Return the [x, y] coordinate for the center point of the cell that contains the specified text.  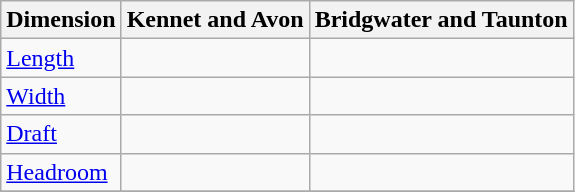
Kennet and Avon [215, 20]
Bridgwater and Taunton [441, 20]
Dimension [61, 20]
Draft [61, 134]
Length [61, 58]
Headroom [61, 172]
Width [61, 96]
